Extract the (X, Y) coordinate from the center of the cell holding the provided text.  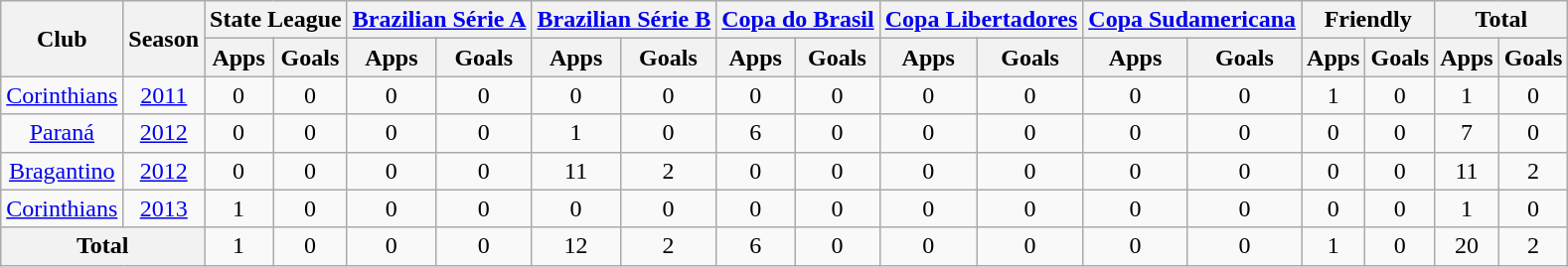
Copa Libertadores (982, 20)
Club (62, 39)
Brazilian Série A (439, 20)
2013 (164, 208)
Bragantino (62, 171)
12 (576, 246)
Brazilian Série B (624, 20)
Copa do Brasil (798, 20)
State League (276, 20)
Paraná (62, 133)
Copa Sudamericana (1192, 20)
2011 (164, 95)
Friendly (1368, 20)
Season (164, 39)
7 (1467, 133)
20 (1467, 246)
